Return the [x, y] coordinate for the center point of the cell that contains the specified text.  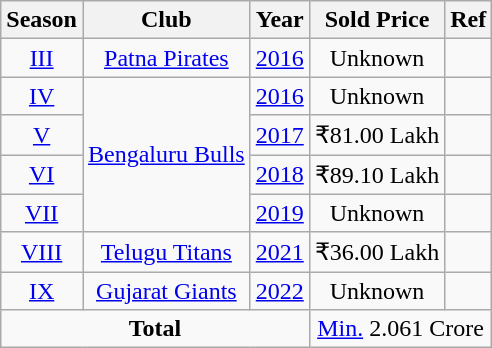
₹36.00 Lakh [376, 252]
Club [166, 20]
IV [42, 96]
2018 [280, 174]
III [42, 58]
2021 [280, 252]
VIII [42, 252]
Bengaluru Bulls [166, 154]
V [42, 135]
2017 [280, 135]
₹89.10 Lakh [376, 174]
Gujarat Giants [166, 291]
Ref [468, 20]
VII [42, 213]
Sold Price [376, 20]
IX [42, 291]
₹81.00 Lakh [376, 135]
Year [280, 20]
VI [42, 174]
Telugu Titans [166, 252]
2022 [280, 291]
Total [156, 329]
Season [42, 20]
Min. 2.061 Crore [400, 329]
2019 [280, 213]
Patna Pirates [166, 58]
